Determine the (x, y) coordinate at the center of the cell enclosing the given text.  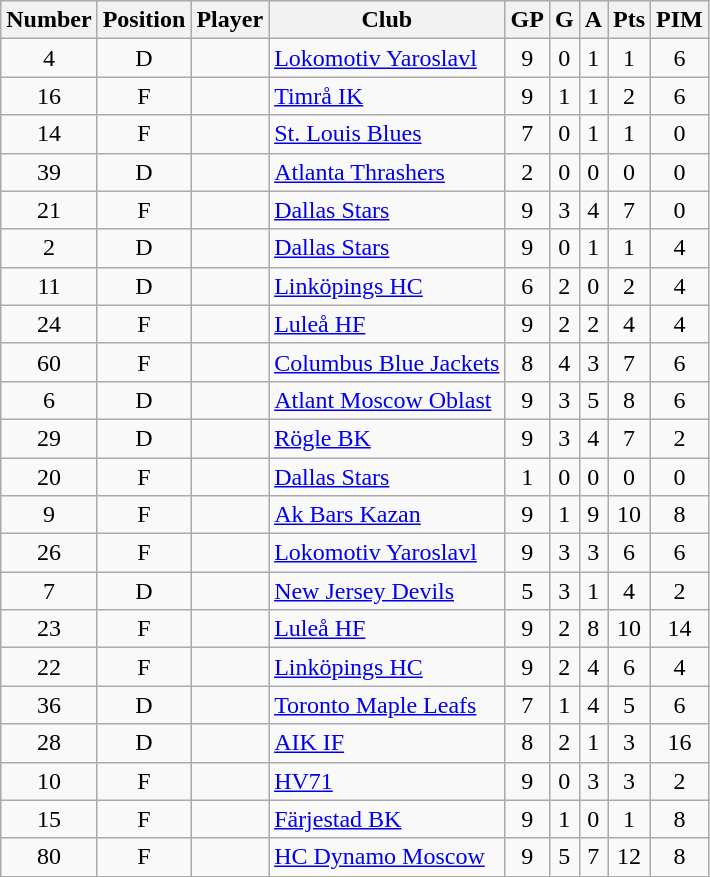
Player (230, 20)
21 (49, 210)
HC Dynamo Moscow (387, 857)
Timrå IK (387, 96)
GP (527, 20)
39 (49, 172)
G (564, 20)
23 (49, 629)
60 (49, 362)
Pts (630, 20)
New Jersey Devils (387, 591)
Ak Bars Kazan (387, 515)
PIM (680, 20)
36 (49, 705)
Position (144, 20)
80 (49, 857)
22 (49, 667)
26 (49, 553)
24 (49, 324)
Atlant Moscow Oblast (387, 400)
AIK IF (387, 743)
St. Louis Blues (387, 134)
12 (630, 857)
Club (387, 20)
Columbus Blue Jackets (387, 362)
29 (49, 438)
11 (49, 286)
Rögle BK (387, 438)
Number (49, 20)
A (593, 20)
20 (49, 477)
Atlanta Thrashers (387, 172)
15 (49, 819)
Färjestad BK (387, 819)
28 (49, 743)
Toronto Maple Leafs (387, 705)
HV71 (387, 781)
